Pinpoint the cell where the given text exists, returning its (x, y) midpoint coordinate. 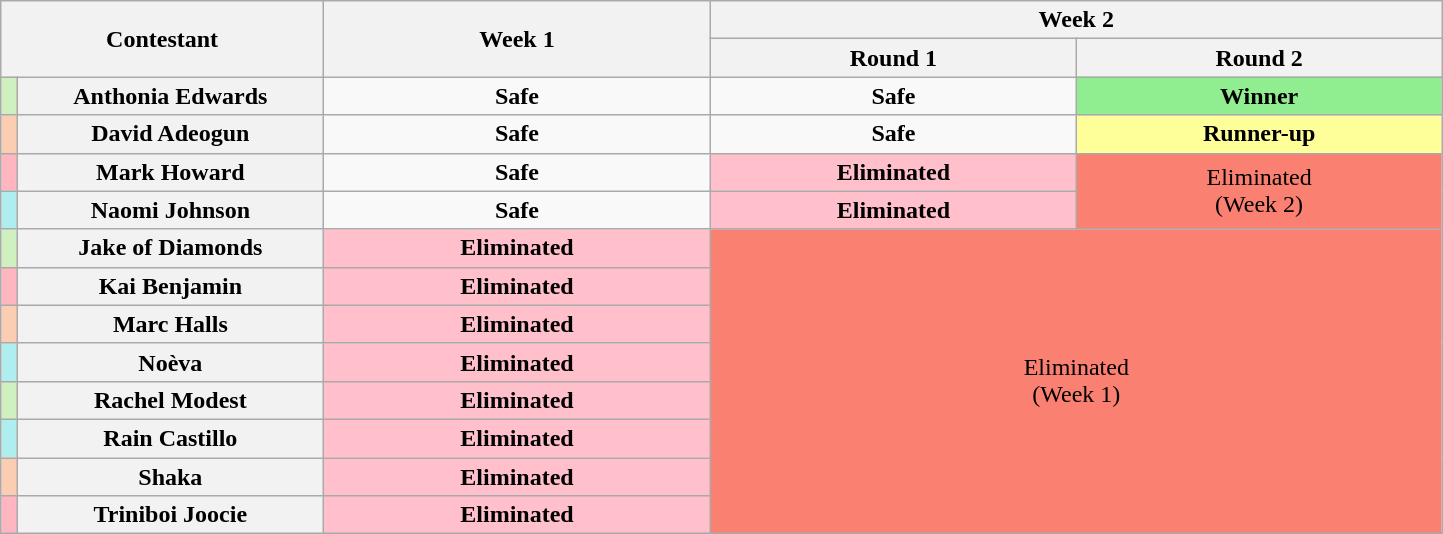
Mark Howard (170, 172)
Eliminated(Week 2) (1259, 191)
Shaka (170, 477)
Rachel Modest (170, 400)
Rain Castillo (170, 438)
Marc Halls (170, 324)
Round 2 (1259, 58)
Round 1 (894, 58)
Week 2 (1076, 20)
Naomi Johnson (170, 210)
David Adeogun (170, 134)
Jake of Diamonds (170, 248)
Anthonia Edwards (170, 96)
Runner-up (1259, 134)
Noèva (170, 362)
Eliminated(Week 1) (1076, 381)
Winner (1259, 96)
Contestant (162, 39)
Triniboi Joocie (170, 515)
Week 1 (516, 39)
Kai Benjamin (170, 286)
